Detect which cell encompasses the target text, then output its [X, Y] center coordinate. 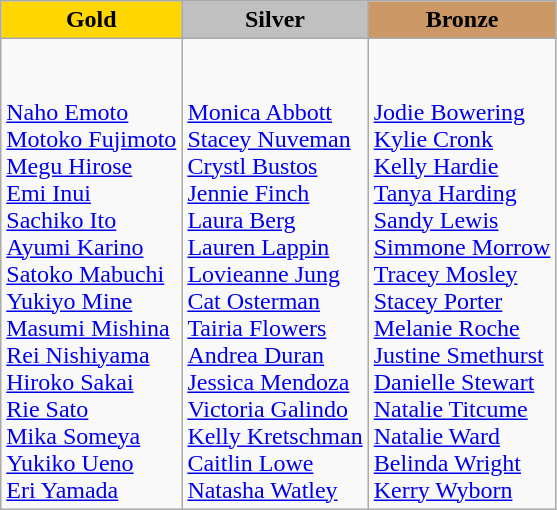
Silver [275, 20]
Bronze [462, 20]
Gold [92, 20]
